Return (x, y) of the center of cell containing provided text 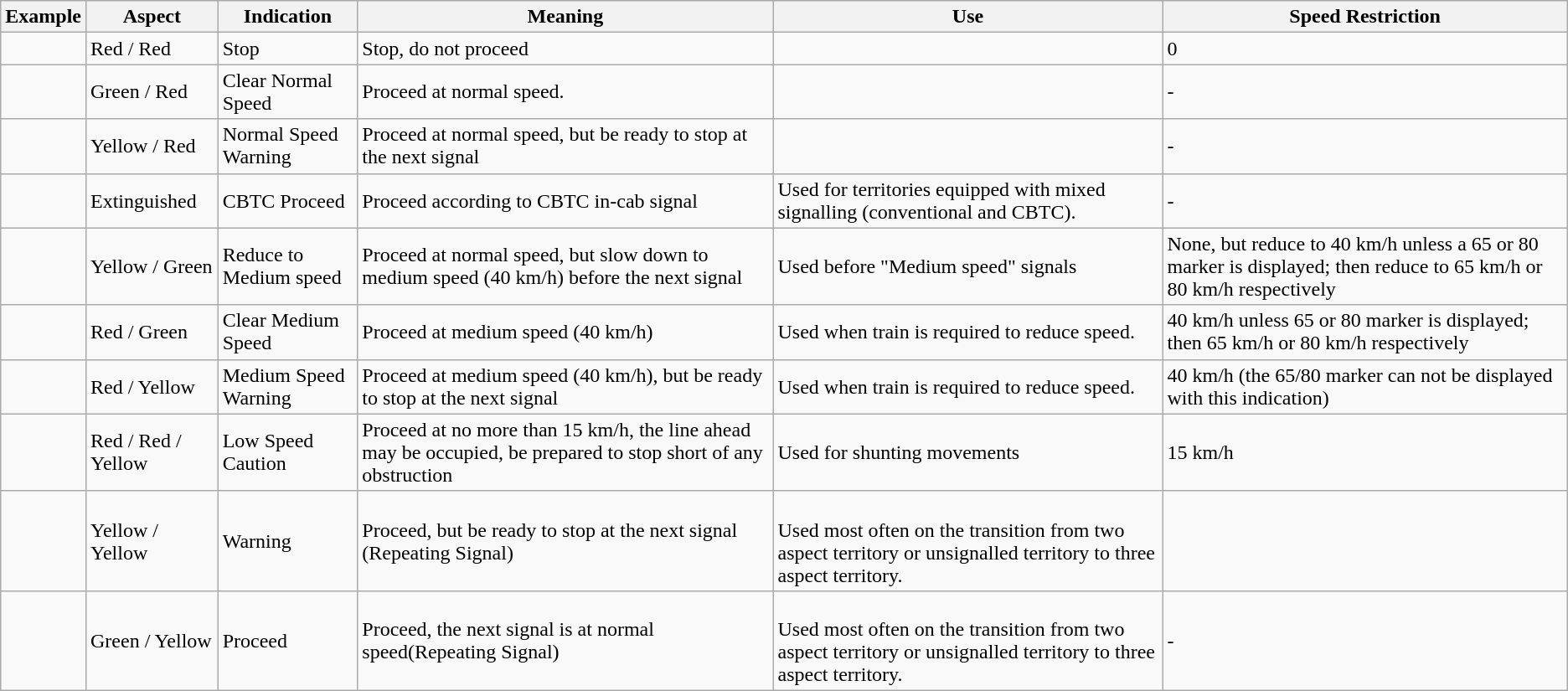
Medium Speed Warning (288, 387)
Extinguished (152, 201)
Green / Red (152, 92)
Green / Yellow (152, 640)
Proceed at medium speed (40 km/h), but be ready to stop at the next signal (565, 387)
None, but reduce to 40 km/h unless a 65 or 80 marker is displayed; then reduce to 65 km/h or 80 km/h respectively (1365, 266)
Proceed, the next signal is at normal speed(Repeating Signal) (565, 640)
Red / Yellow (152, 387)
Normal Speed Warning (288, 146)
Low Speed Caution (288, 452)
Proceed at normal speed, but be ready to stop at the next signal (565, 146)
Proceed at normal speed, but slow down to medium speed (40 km/h) before the next signal (565, 266)
Proceed at no more than 15 km/h, the line ahead may be occupied, be prepared to stop short of any obstruction (565, 452)
Red / Red (152, 49)
Proceed at normal speed. (565, 92)
Reduce to Medium speed (288, 266)
Aspect (152, 17)
Yellow / Yellow (152, 541)
Used for shunting movements (968, 452)
Yellow / Red (152, 146)
Proceed, but be ready to stop at the next signal (Repeating Signal) (565, 541)
Red / Red / Yellow (152, 452)
Proceed according to CBTC in-cab signal (565, 201)
Proceed at medium speed (40 km/h) (565, 332)
Red / Green (152, 332)
Indication (288, 17)
Stop, do not proceed (565, 49)
Proceed (288, 640)
Used for territories equipped with mixed signalling (conventional and CBTC). (968, 201)
0 (1365, 49)
Stop (288, 49)
Meaning (565, 17)
Clear Medium Speed (288, 332)
Speed Restriction (1365, 17)
15 km/h (1365, 452)
40 km/h unless 65 or 80 marker is displayed; then 65 km/h or 80 km/h respectively (1365, 332)
40 km/h (the 65/80 marker can not be displayed with this indication) (1365, 387)
Use (968, 17)
CBTC Proceed (288, 201)
Example (44, 17)
Clear Normal Speed (288, 92)
Warning (288, 541)
Used before "Medium speed" signals (968, 266)
Yellow / Green (152, 266)
